Pinpoint the cell where the given text exists, returning its (X, Y) midpoint coordinate. 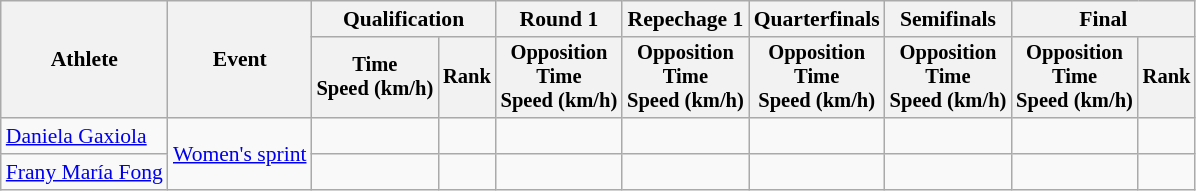
Women's sprint (240, 154)
Frany María Fong (84, 172)
Semifinals (948, 19)
Repechage 1 (686, 19)
Final (1103, 19)
TimeSpeed (km/h) (376, 78)
Round 1 (560, 19)
Quarterfinals (817, 19)
Athlete (84, 60)
Event (240, 60)
Qualification (404, 19)
Daniela Gaxiola (84, 136)
